For the text-containing cell, return its midpoint in [X, Y] coordinate format. 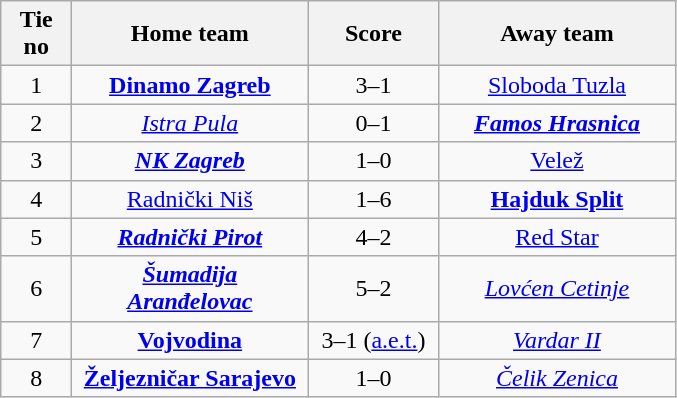
3 [36, 161]
Čelik Zenica [557, 378]
Istra Pula [190, 123]
Radnički Pirot [190, 237]
6 [36, 288]
3–1 (a.e.t.) [374, 340]
Dinamo Zagreb [190, 85]
Lovćen Cetinje [557, 288]
NK Zagreb [190, 161]
Red Star [557, 237]
Score [374, 34]
7 [36, 340]
Vardar II [557, 340]
Tie no [36, 34]
5–2 [374, 288]
5 [36, 237]
1–6 [374, 199]
0–1 [374, 123]
Famos Hrasnica [557, 123]
8 [36, 378]
Željezničar Sarajevo [190, 378]
Hajduk Split [557, 199]
1 [36, 85]
Away team [557, 34]
2 [36, 123]
Sloboda Tuzla [557, 85]
4–2 [374, 237]
4 [36, 199]
Šumadija Aranđelovac [190, 288]
Velež [557, 161]
Home team [190, 34]
3–1 [374, 85]
Radnički Niš [190, 199]
Vojvodina [190, 340]
